Return the [x, y] coordinate for the center point of the cell that contains the specified text.  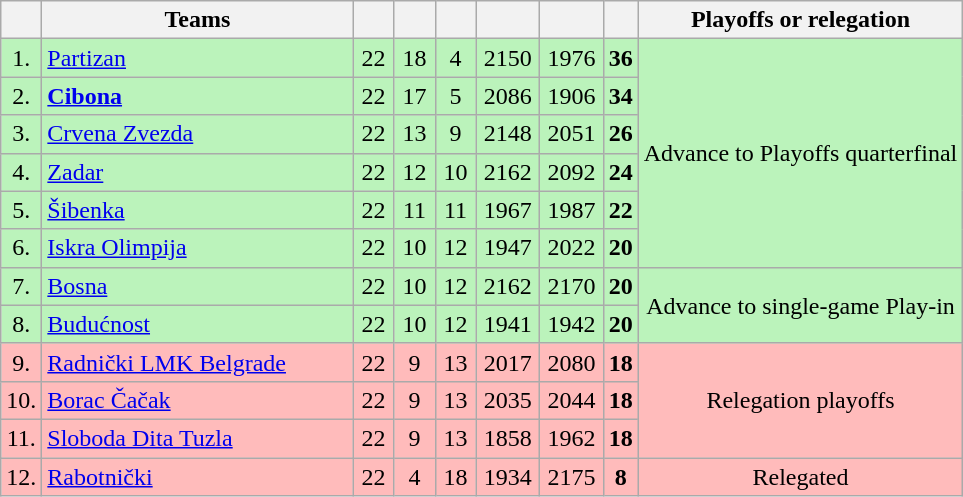
Teams [198, 20]
Relegated [800, 477]
1941 [508, 324]
Rabotnički [198, 477]
2017 [508, 362]
2148 [508, 134]
Radnički LMK Belgrade [198, 362]
3. [22, 134]
2086 [508, 96]
2150 [508, 58]
1987 [572, 210]
Partizan [198, 58]
1942 [572, 324]
5. [22, 210]
8 [620, 477]
36 [620, 58]
2080 [572, 362]
1947 [508, 248]
Bosna [198, 286]
Sloboda Dita Tuzla [198, 438]
1906 [572, 96]
1967 [508, 210]
5 [456, 96]
1. [22, 58]
1934 [508, 477]
10. [22, 400]
11. [22, 438]
7. [22, 286]
Relegation playoffs [800, 400]
Playoffs or relegation [800, 20]
Crvena Zvezda [198, 134]
8. [22, 324]
2092 [572, 172]
12. [22, 477]
Zadar [198, 172]
24 [620, 172]
1976 [572, 58]
2044 [572, 400]
2170 [572, 286]
4. [22, 172]
Borac Čačak [198, 400]
Šibenka [198, 210]
2175 [572, 477]
2051 [572, 134]
2. [22, 96]
9. [22, 362]
Advance to single-game Play-in [800, 305]
2022 [572, 248]
34 [620, 96]
Cibona [198, 96]
6. [22, 248]
17 [414, 96]
Advance to Playoffs quarterfinal [800, 153]
Iskra Olimpija [198, 248]
1858 [508, 438]
2035 [508, 400]
1962 [572, 438]
26 [620, 134]
Budućnost [198, 324]
